Locate the cell with the specified text and output its (X, Y) center coordinate. 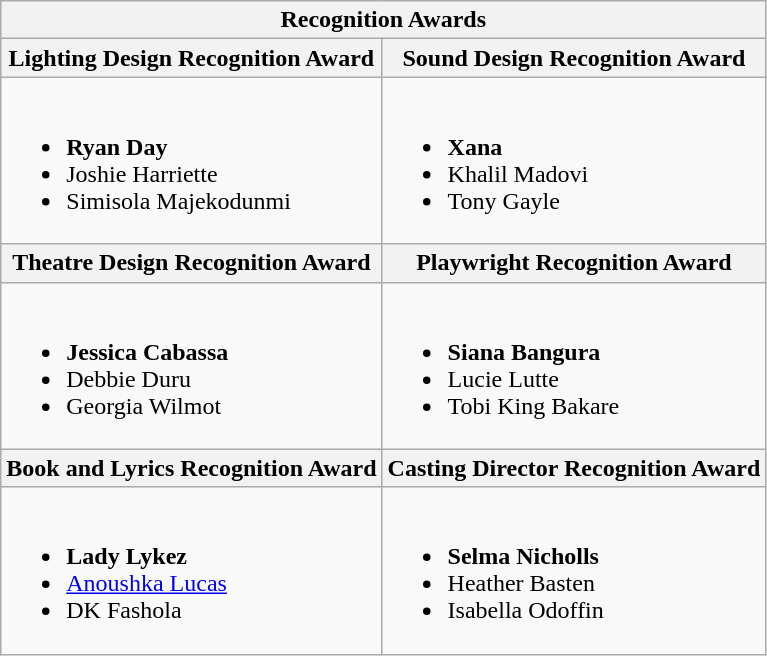
Recognition Awards (384, 20)
XanaKhalil MadoviTony Gayle (574, 160)
Sound Design Recognition Award (574, 58)
Selma NichollsHeather BastenIsabella Odoffin (574, 570)
Siana BanguraLucie LutteTobi King Bakare (574, 366)
Ryan DayJoshie HarrietteSimisola Majekodunmi (192, 160)
Book and Lyrics Recognition Award (192, 468)
Playwright Recognition Award (574, 263)
Lighting Design Recognition Award (192, 58)
Jessica CabassaDebbie DuruGeorgia Wilmot (192, 366)
Lady LykezAnoushka LucasDK Fashola (192, 570)
Casting Director Recognition Award (574, 468)
Theatre Design Recognition Award (192, 263)
